Find where the given text appears and provide that cell's center as (X, Y) coordinate. 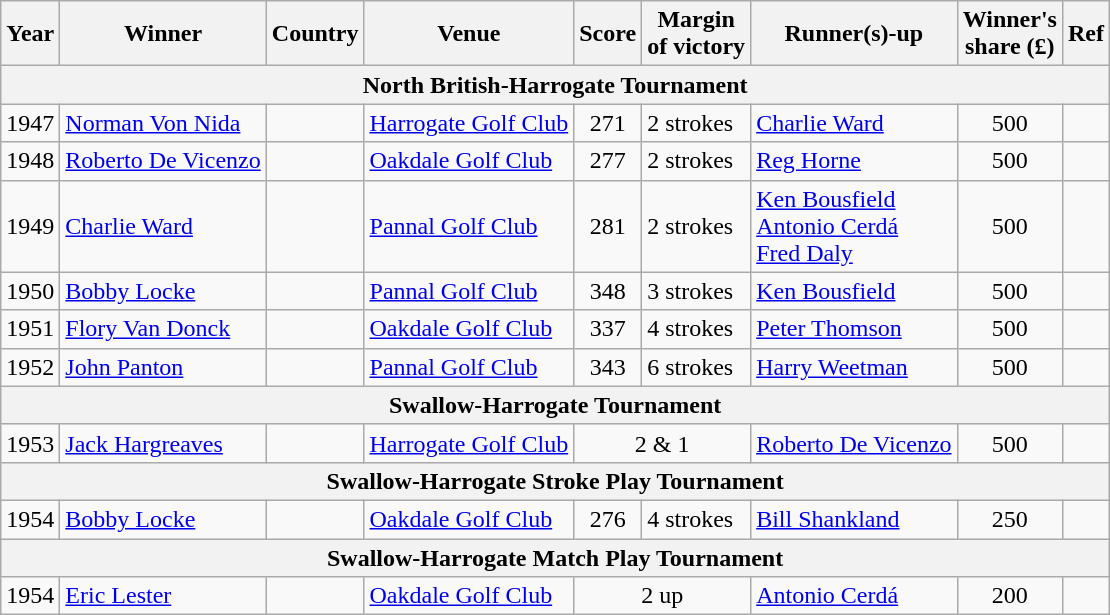
348 (608, 291)
Venue (469, 34)
Peter Thomson (854, 329)
Flory Van Donck (163, 329)
250 (1010, 519)
343 (608, 367)
277 (608, 161)
1948 (30, 161)
Score (608, 34)
Winner'sshare (£) (1010, 34)
Marginof victory (696, 34)
Winner (163, 34)
Bill Shankland (854, 519)
Swallow-Harrogate Stroke Play Tournament (556, 481)
Country (315, 34)
Eric Lester (163, 596)
Runner(s)-up (854, 34)
337 (608, 329)
John Panton (163, 367)
Norman Von Nida (163, 123)
3 strokes (696, 291)
1947 (30, 123)
Swallow-Harrogate Match Play Tournament (556, 557)
276 (608, 519)
2 up (662, 596)
Swallow-Harrogate Tournament (556, 405)
200 (1010, 596)
Ken Bousfield (854, 291)
Jack Hargreaves (163, 443)
1950 (30, 291)
1953 (30, 443)
1951 (30, 329)
Ref (1086, 34)
1949 (30, 226)
271 (608, 123)
Harry Weetman (854, 367)
Antonio Cerdá (854, 596)
2 & 1 (662, 443)
North British-Harrogate Tournament (556, 85)
Ken Bousfield Antonio Cerdá Fred Daly (854, 226)
6 strokes (696, 367)
1952 (30, 367)
Year (30, 34)
Reg Horne (854, 161)
281 (608, 226)
